Return (X, Y) of the center of cell containing provided text 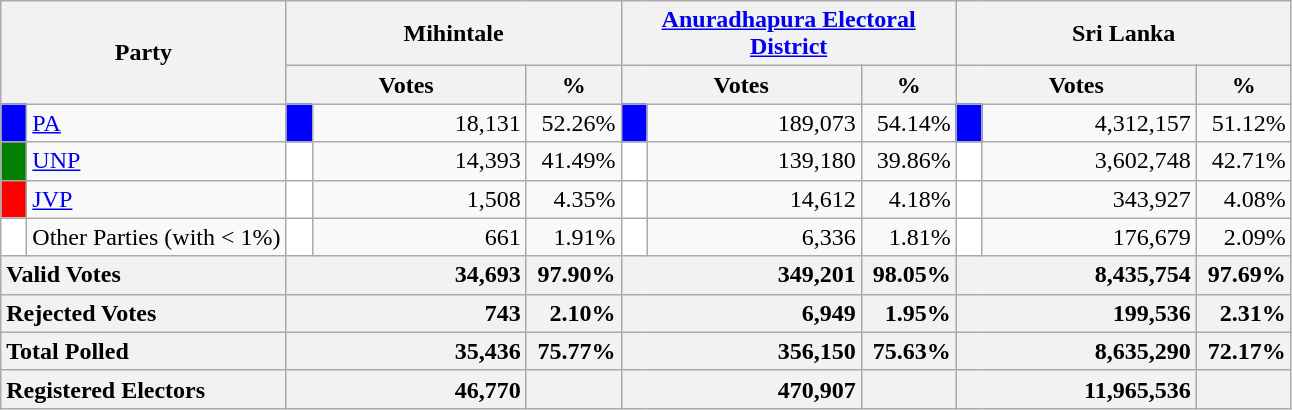
54.14% (908, 123)
52.26% (574, 123)
189,073 (754, 123)
1.91% (574, 237)
42.71% (1244, 161)
Registered Electors (144, 389)
Sri Lanka (1124, 34)
4.08% (1244, 199)
Anuradhapura Electoral District (788, 34)
PA (156, 123)
6,336 (754, 237)
39.86% (908, 161)
743 (406, 313)
72.17% (1244, 351)
Total Polled (144, 351)
4.35% (574, 199)
Other Parties (with < 1%) (156, 237)
35,436 (406, 351)
1.81% (908, 237)
98.05% (908, 275)
2.09% (1244, 237)
51.12% (1244, 123)
Valid Votes (144, 275)
4.18% (908, 199)
2.31% (1244, 313)
356,150 (741, 351)
Party (144, 52)
14,393 (419, 161)
Mihintale (454, 34)
11,965,536 (1076, 389)
2.10% (574, 313)
14,612 (754, 199)
UNP (156, 161)
97.69% (1244, 275)
139,180 (754, 161)
3,602,748 (1089, 161)
1.95% (908, 313)
6,949 (741, 313)
8,435,754 (1076, 275)
18,131 (419, 123)
1,508 (419, 199)
470,907 (741, 389)
4,312,157 (1089, 123)
661 (419, 237)
343,927 (1089, 199)
97.90% (574, 275)
JVP (156, 199)
8,635,290 (1076, 351)
34,693 (406, 275)
176,679 (1089, 237)
75.77% (574, 351)
199,536 (1076, 313)
349,201 (741, 275)
75.63% (908, 351)
41.49% (574, 161)
Rejected Votes (144, 313)
46,770 (406, 389)
